Determine the (x, y) coordinate at the center of the cell enclosing the given text.  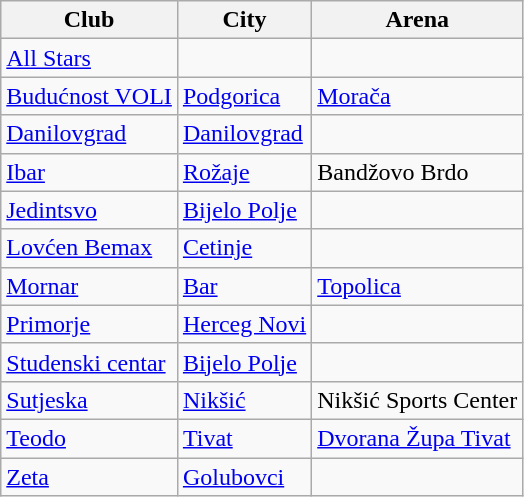
Primorje (90, 324)
Herceg Novi (244, 324)
Tivat (244, 438)
Bandžovo Brdo (418, 172)
Jedintsvo (90, 210)
Teodo (90, 438)
Arena (418, 20)
City (244, 20)
Rožaje (244, 172)
Ibar (90, 172)
Golubovci (244, 477)
Dvorana Župa Tivat (418, 438)
Bar (244, 286)
Lovćen Bemax (90, 248)
Nikšić Sports Center (418, 400)
Mornar (90, 286)
Club (90, 20)
All Stars (90, 58)
Morača (418, 96)
Podgorica (244, 96)
Budućnost VOLI (90, 96)
Cetinje (244, 248)
Zeta (90, 477)
Studenski centar (90, 362)
Nikšić (244, 400)
Topolica (418, 286)
Sutjeska (90, 400)
